Scan for the cell matching the given text and deliver its (X, Y) coordinate at center. 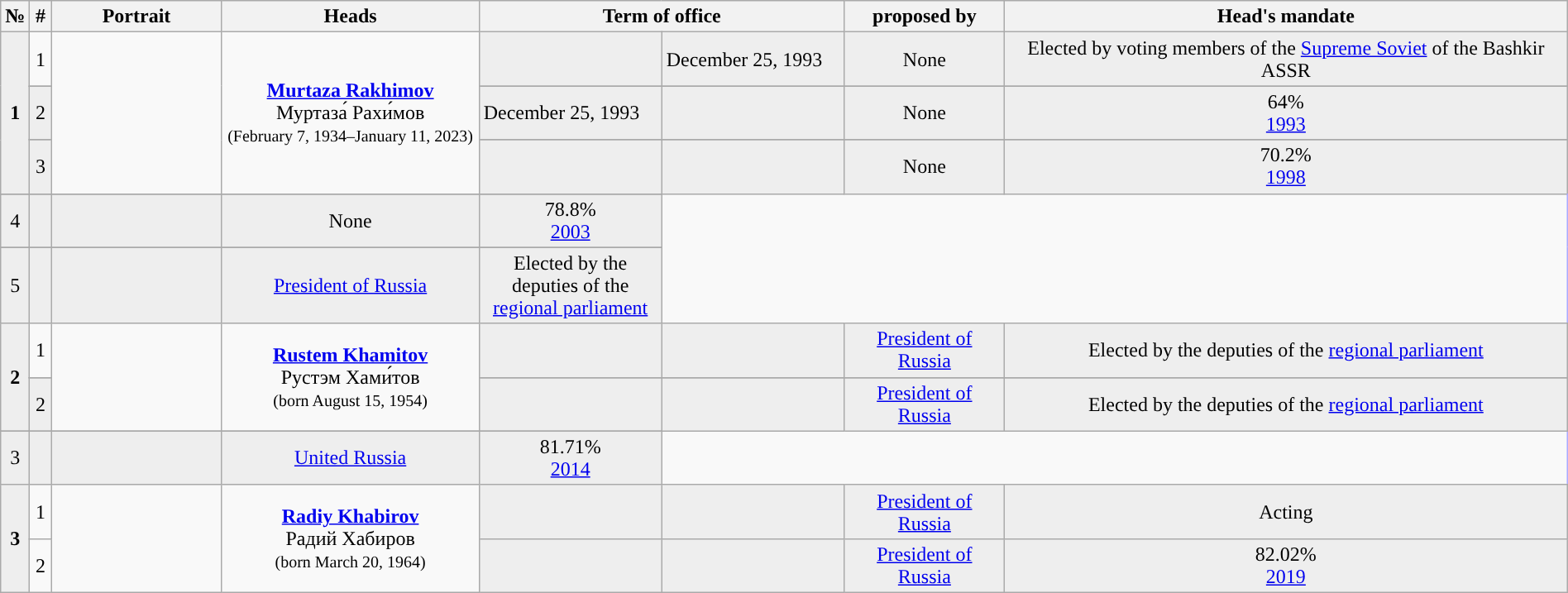
Term of office (662, 17)
82.02%2019 (1285, 566)
5 (15, 285)
81.71%2014 (571, 458)
4 (15, 220)
Elected by voting members of the Supreme Soviet of the Bashkir ASSR (1285, 60)
Head's mandate (1285, 17)
64%1993 (1285, 112)
Rustem Khamitov Рустэм Хами́тов(born August 15, 1954) (351, 377)
70.2%1998 (1285, 167)
Radiy Khabirov Радий Хабиров(born March 20, 1964) (351, 538)
proposed by (925, 17)
Murtaza RakhimovМуртаза́ Рахи́мов(February 7, 1934–January 11, 2023) (351, 112)
78.8% 2003 (571, 220)
Portrait (136, 17)
# (41, 17)
United Russia (351, 458)
Acting (1285, 511)
№ (15, 17)
Heads (351, 17)
